Pinpoint the cell where the given text exists, returning its [x, y] midpoint coordinate. 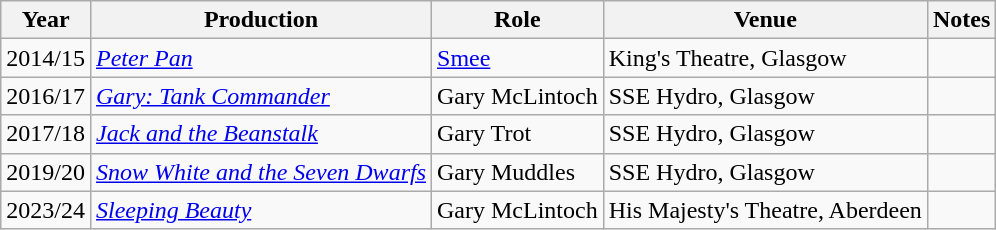
Role [518, 20]
Venue [765, 20]
Gary Muddles [518, 172]
Production [260, 20]
Gary: Tank Commander [260, 96]
Notes [961, 20]
Smee [518, 58]
Sleeping Beauty [260, 210]
2016/17 [46, 96]
2019/20 [46, 172]
Snow White and the Seven Dwarfs [260, 172]
Peter Pan [260, 58]
King's Theatre, Glasgow [765, 58]
Year [46, 20]
Jack and the Beanstalk [260, 134]
2023/24 [46, 210]
2014/15 [46, 58]
His Majesty's Theatre, Aberdeen [765, 210]
Gary Trot [518, 134]
2017/18 [46, 134]
